For the text-containing cell, return its midpoint in (x, y) coordinate format. 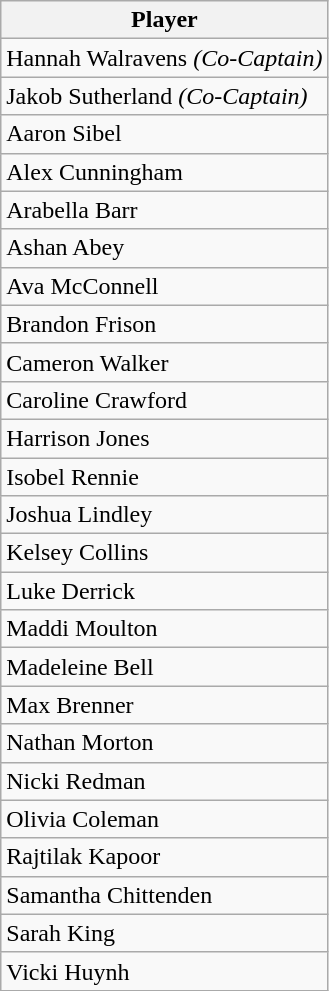
Caroline Crawford (164, 400)
Vicki Huynh (164, 971)
Madeleine Bell (164, 667)
Cameron Walker (164, 362)
Isobel Rennie (164, 477)
Alex Cunningham (164, 172)
Samantha Chittenden (164, 895)
Olivia Coleman (164, 819)
Ashan Abey (164, 248)
Rajtilak Kapoor (164, 857)
Kelsey Collins (164, 553)
Nathan Morton (164, 743)
Ava McConnell (164, 286)
Nicki Redman (164, 781)
Player (164, 20)
Maddi Moulton (164, 629)
Luke Derrick (164, 591)
Harrison Jones (164, 438)
Jakob Sutherland (Co-Captain) (164, 96)
Brandon Frison (164, 324)
Joshua Lindley (164, 515)
Hannah Walravens (Co-Captain) (164, 58)
Max Brenner (164, 705)
Aaron Sibel (164, 134)
Sarah King (164, 933)
Arabella Barr (164, 210)
